Pinpoint the cell where the given text exists, returning its (x, y) midpoint coordinate. 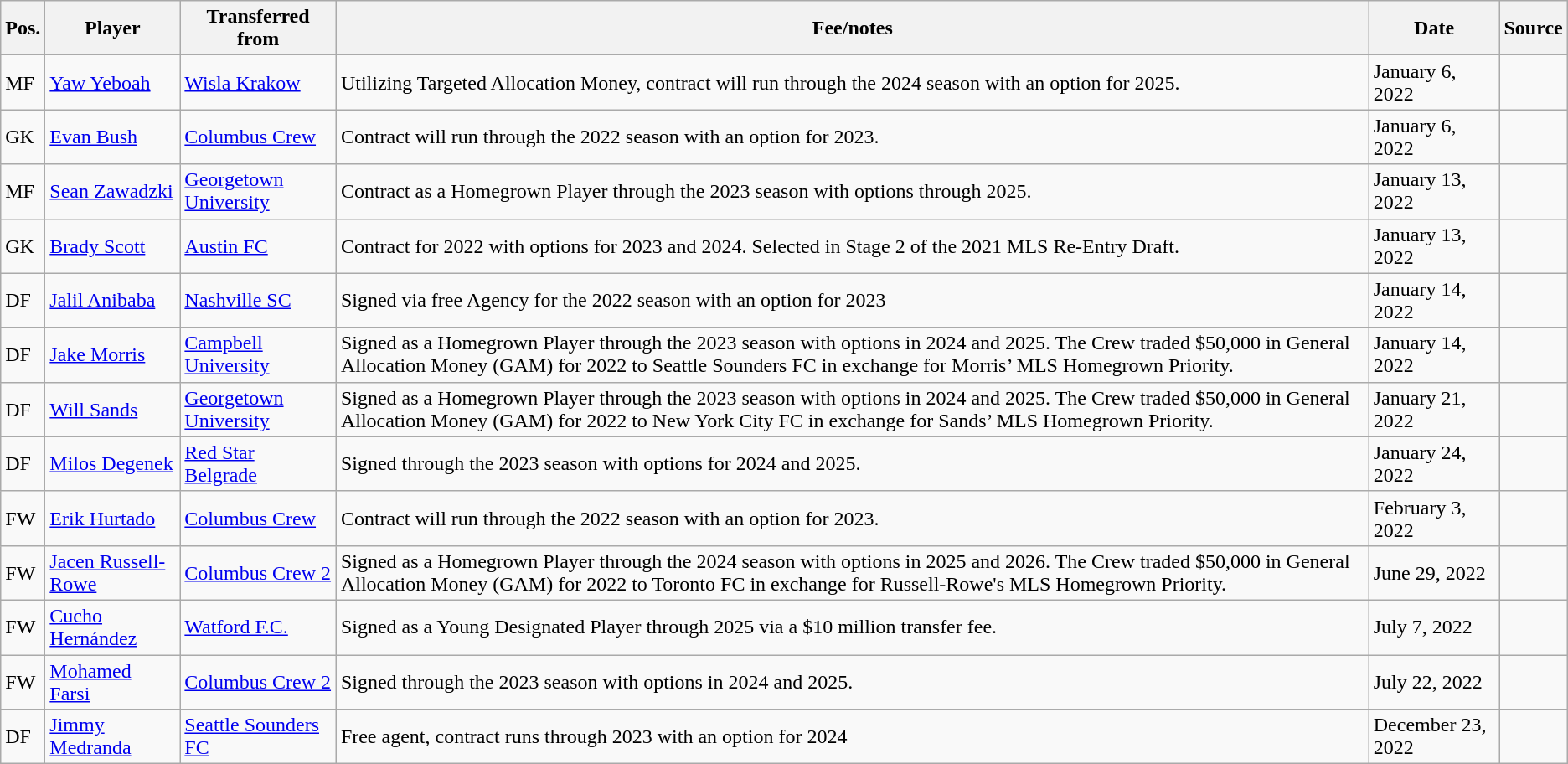
July 22, 2022 (1434, 682)
Date (1434, 28)
Jalil Anibaba (112, 300)
Pos. (23, 28)
Yaw Yeboah (112, 82)
Contract for 2022 with options for 2023 and 2024. Selected in Stage 2 of the 2021 MLS Re-Entry Draft. (853, 246)
Wisla Krakow (258, 82)
Seattle Sounders FC (258, 737)
January 24, 2022 (1434, 464)
Red Star Belgrade (258, 464)
Signed through the 2023 season with options for 2024 and 2025. (853, 464)
Milos Degenek (112, 464)
December 23, 2022 (1434, 737)
Austin FC (258, 246)
January 21, 2022 (1434, 409)
Player (112, 28)
July 7, 2022 (1434, 627)
Utilizing Targeted Allocation Money, contract will run through the 2024 season with an option for 2025. (853, 82)
Nashville SC (258, 300)
Evan Bush (112, 137)
Jacen Russell-Rowe (112, 573)
Signed as a Young Designated Player through 2025 via a $10 million transfer fee. (853, 627)
Contract as a Homegrown Player through the 2023 season with options through 2025. (853, 191)
June 29, 2022 (1434, 573)
Signed through the 2023 season with options in 2024 and 2025. (853, 682)
Cucho Hernández (112, 627)
Fee/notes (853, 28)
Erik Hurtado (112, 518)
Campbell University (258, 355)
Mohamed Farsi (112, 682)
Sean Zawadzki (112, 191)
Brady Scott (112, 246)
Transferred from (258, 28)
Signed via free Agency for the 2022 season with an option for 2023 (853, 300)
Will Sands (112, 409)
Jake Morris (112, 355)
Watford F.C. (258, 627)
Source (1533, 28)
Jimmy Medranda (112, 737)
February 3, 2022 (1434, 518)
Free agent, contract runs through 2023 with an option for 2024 (853, 737)
